Return (x, y) of the center of cell containing provided text 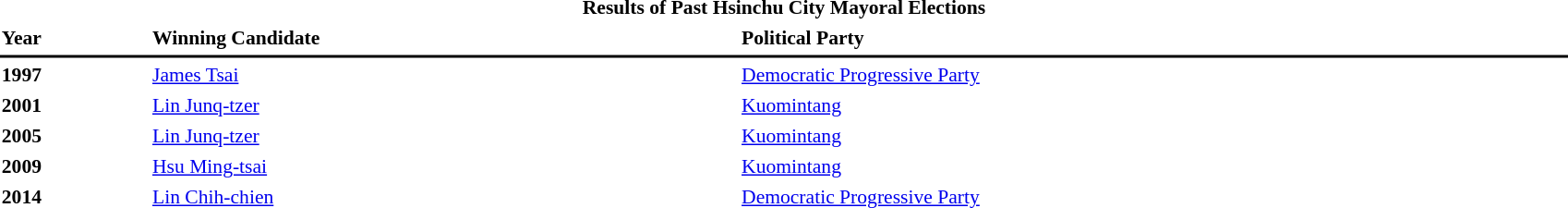
2005 (74, 136)
2001 (74, 105)
Winning Candidate (443, 38)
James Tsai (443, 75)
Democratic Progressive Party (1154, 75)
1997 (74, 75)
Political Party (1154, 38)
Hsu Ming-tsai (443, 166)
2009 (74, 166)
Year (74, 38)
